Provide the (X, Y) coordinate of the cell's center where the given text is located.  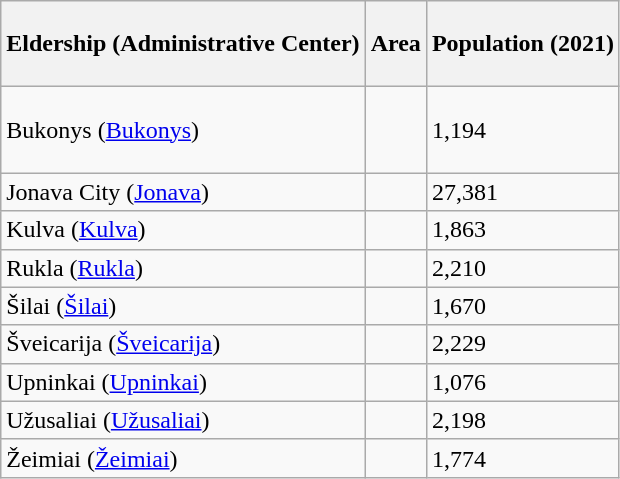
2,210 (522, 268)
27,381 (522, 192)
Eldership (Administrative Center) (183, 44)
Šilai (Šilai) (183, 306)
1,863 (522, 230)
Žeimiai (Žeimiai) (183, 458)
Bukonys (Bukonys) (183, 130)
1,194 (522, 130)
Kulva (Kulva) (183, 230)
Population (2021) (522, 44)
Rukla (Rukla) (183, 268)
2,198 (522, 420)
1,670 (522, 306)
Užusaliai (Užusaliai) (183, 420)
Upninkai (Upninkai) (183, 382)
1,076 (522, 382)
1,774 (522, 458)
Area (396, 44)
Jonava City (Jonava) (183, 192)
2,229 (522, 344)
Šveicarija (Šveicarija) (183, 344)
